Provide the [X, Y] coordinate of the cell's center where the given text is located.  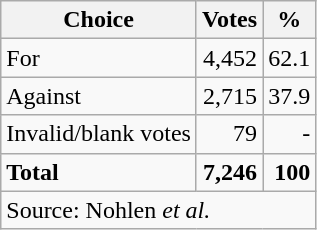
37.9 [290, 96]
Choice [99, 20]
% [290, 20]
4,452 [229, 58]
79 [229, 134]
100 [290, 172]
7,246 [229, 172]
- [290, 134]
62.1 [290, 58]
For [99, 58]
Source: Nohlen et al. [158, 210]
Invalid/blank votes [99, 134]
2,715 [229, 96]
Total [99, 172]
Votes [229, 20]
Against [99, 96]
